From the cell containing the given text, extract its center point as [x, y] coordinate. 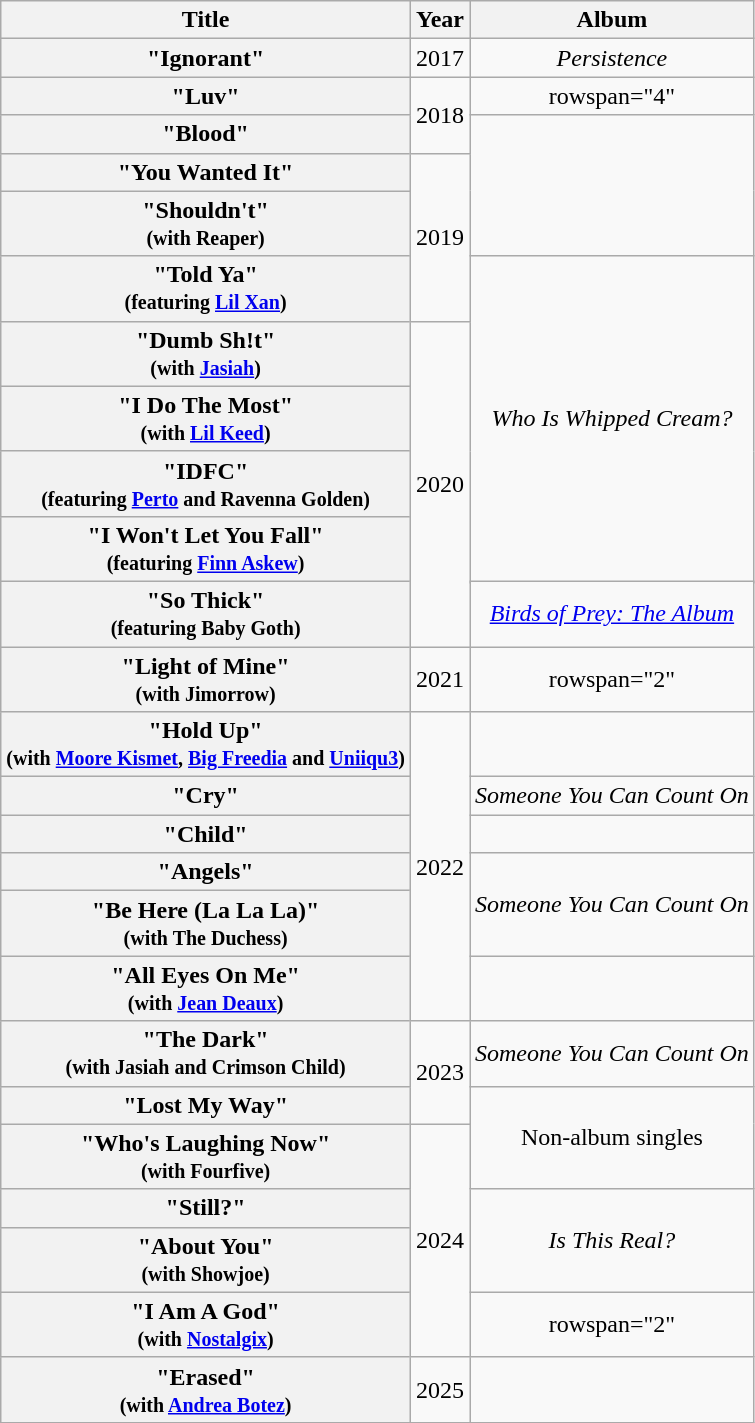
"Ignorant" [206, 58]
"Told Ya"(featuring Lil Xan) [206, 288]
"You Wanted It" [206, 172]
2020 [440, 484]
2021 [440, 678]
"Dumb Sh!t"(with Jasiah) [206, 354]
rowspan="4" [612, 96]
2023 [440, 1072]
"Blood" [206, 134]
"About You"(with Showjoe) [206, 1260]
"So Thick"(featuring Baby Goth) [206, 614]
"The Dark" (with Jasiah and Crimson Child) [206, 1054]
"Child" [206, 834]
2025 [440, 1390]
Non-album singles [612, 1138]
Birds of Prey: The Album [612, 614]
"Cry" [206, 796]
"All Eyes On Me" (with Jean Deaux) [206, 988]
"IDFC"(featuring Perto and Ravenna Golden) [206, 484]
"Be Here (La La La)" (with The Duchess) [206, 924]
2024 [440, 1240]
"Shouldn't"(with Reaper) [206, 224]
2017 [440, 58]
Year [440, 20]
Is This Real? [612, 1240]
Persistence [612, 58]
"I Won't Let You Fall"(featuring Finn Askew) [206, 548]
"Erased"(with Andrea Botez) [206, 1390]
"Hold Up" (with Moore Kismet, Big Freedia and Uniiqu3) [206, 744]
"Lost My Way" [206, 1105]
Title [206, 20]
Album [612, 20]
"Light of Mine" (with Jimorrow) [206, 678]
2018 [440, 115]
"I Do The Most"(with Lil Keed) [206, 418]
Who Is Whipped Cream? [612, 418]
2019 [440, 237]
"Luv" [206, 96]
"Who's Laughing Now"(with Fourfive) [206, 1156]
2022 [440, 866]
"I Am A God"(with Nostalgix) [206, 1324]
"Angels" [206, 872]
"Still?" [206, 1208]
